Provide the [x, y] coordinate of the cell's center where the given text is located.  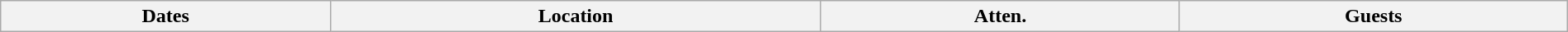
Atten. [1001, 16]
Guests [1373, 16]
Location [576, 16]
Dates [165, 16]
